Provide the (X, Y) coordinate of the cell's center where the given text is located.  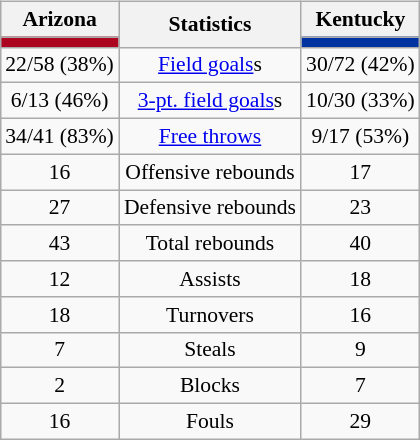
40 (360, 243)
10/30 (33%) (360, 101)
Total rebounds (210, 243)
12 (60, 279)
Turnovers (210, 314)
Field goalss (210, 65)
Kentucky (360, 19)
Defensive rebounds (210, 208)
9 (360, 350)
30/72 (42%) (360, 65)
Fouls (210, 421)
Arizona (60, 19)
43 (60, 243)
6/13 (46%) (60, 101)
34/41 (83%) (60, 136)
22/58 (38%) (60, 65)
Free throws (210, 136)
3-pt. field goalss (210, 101)
Blocks (210, 386)
27 (60, 208)
Statistics (210, 24)
23 (360, 208)
Assists (210, 279)
29 (360, 421)
Offensive rebounds (210, 172)
9/17 (53%) (360, 136)
2 (60, 386)
17 (360, 172)
Steals (210, 350)
